Return the (X, Y) coordinate for the center point of the cell that contains the specified text.  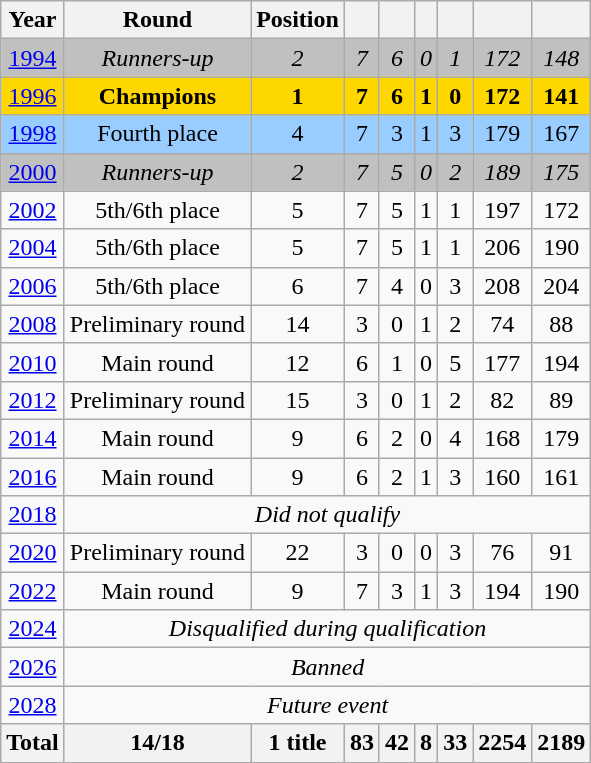
141 (562, 96)
Did not qualify (327, 515)
204 (562, 286)
167 (562, 134)
2006 (33, 286)
Fourth place (157, 134)
175 (562, 172)
14/18 (157, 743)
Round (157, 20)
2016 (33, 477)
2022 (33, 591)
42 (396, 743)
1994 (33, 58)
168 (502, 438)
83 (362, 743)
89 (562, 400)
15 (298, 400)
Champions (157, 96)
76 (502, 553)
148 (562, 58)
206 (502, 248)
Position (298, 20)
197 (502, 210)
2020 (33, 553)
14 (298, 324)
208 (502, 286)
74 (502, 324)
2004 (33, 248)
1996 (33, 96)
33 (456, 743)
2026 (33, 667)
Future event (327, 705)
2028 (33, 705)
160 (502, 477)
161 (562, 477)
1998 (33, 134)
Banned (327, 667)
Disqualified during qualification (327, 629)
2254 (502, 743)
177 (502, 362)
2012 (33, 400)
2002 (33, 210)
Year (33, 20)
12 (298, 362)
8 (426, 743)
88 (562, 324)
1 title (298, 743)
Total (33, 743)
2010 (33, 362)
91 (562, 553)
2008 (33, 324)
2024 (33, 629)
2189 (562, 743)
2000 (33, 172)
82 (502, 400)
2014 (33, 438)
22 (298, 553)
189 (502, 172)
2018 (33, 515)
